For the text-containing cell, return its midpoint in [X, Y] coordinate format. 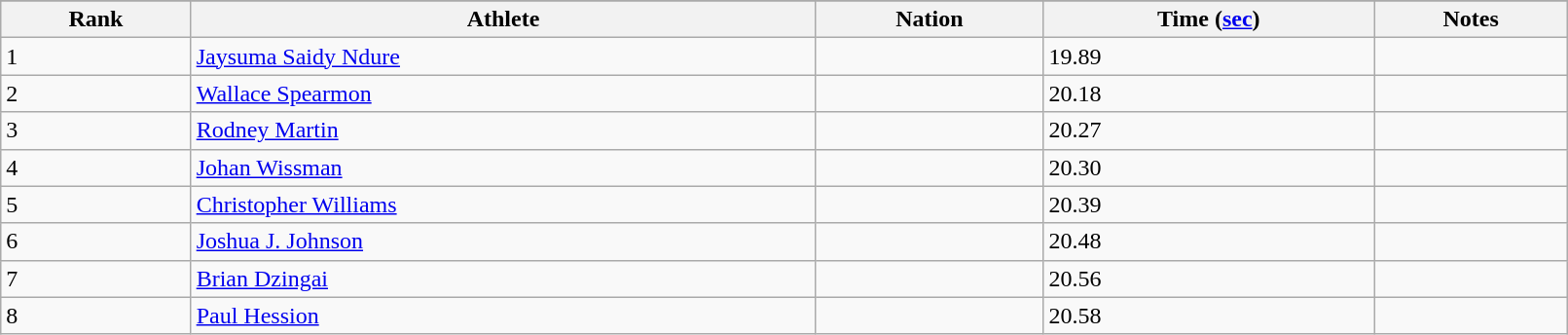
Rodney Martin [503, 130]
20.39 [1209, 205]
Nation [930, 19]
Wallace Spearmon [503, 93]
2 [95, 93]
Jaysuma Saidy Ndure [503, 56]
4 [95, 167]
Johan Wissman [503, 167]
Time (sec) [1209, 19]
Athlete [503, 19]
6 [95, 242]
20.30 [1209, 167]
1 [95, 56]
20.56 [1209, 279]
Brian Dzingai [503, 279]
Notes [1472, 19]
20.58 [1209, 316]
Christopher Williams [503, 205]
7 [95, 279]
20.18 [1209, 93]
3 [95, 130]
20.48 [1209, 242]
Joshua J. Johnson [503, 242]
19.89 [1209, 56]
Paul Hession [503, 316]
20.27 [1209, 130]
Rank [95, 19]
8 [95, 316]
5 [95, 205]
